Locate the cell with the specified text and output its (x, y) center coordinate. 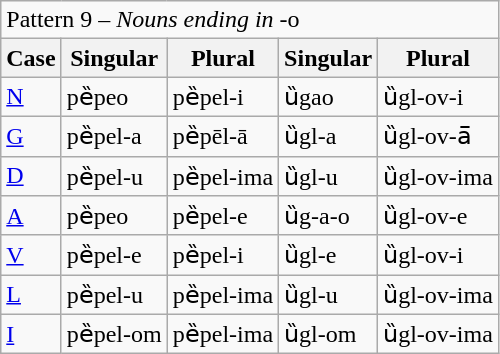
ȕg-a-o (328, 216)
N (31, 97)
Pattern 9 – Nouns ending in -o (250, 20)
V (31, 255)
G (31, 136)
ȕgl-ov-ā̄ (438, 136)
ȕgl-e (328, 255)
ȕgao (328, 97)
pȅpēl-ā (222, 136)
Case (31, 58)
pȅpel-a (114, 136)
ȕgl-ov-e (438, 216)
A (31, 216)
ȕgl-om (328, 334)
ȕgl-a (328, 136)
D (31, 176)
pȅpel-om (114, 334)
L (31, 295)
I (31, 334)
